Search for the cell housing the specified text and yield its [X, Y] center coordinate. 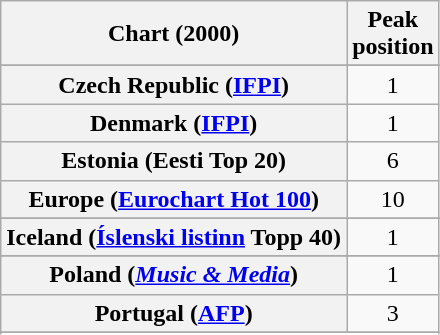
Portugal (AFP) [174, 313]
Iceland (Íslenski listinn Topp 40) [174, 237]
Czech Republic (IFPI) [174, 85]
Poland (Music & Media) [174, 275]
Estonia (Eesti Top 20) [174, 161]
10 [393, 199]
Europe (Eurochart Hot 100) [174, 199]
Denmark (IFPI) [174, 123]
6 [393, 161]
Peakposition [393, 34]
3 [393, 313]
Chart (2000) [174, 34]
